Return [x, y] of the center of cell containing provided text 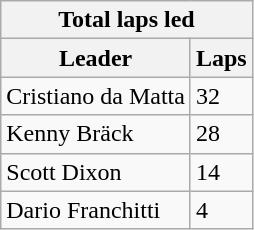
Total laps led [126, 20]
Dario Franchitti [96, 210]
Cristiano da Matta [96, 96]
28 [221, 134]
4 [221, 210]
Leader [96, 58]
14 [221, 172]
Kenny Bräck [96, 134]
Laps [221, 58]
32 [221, 96]
Scott Dixon [96, 172]
